Scan for the cell matching the given text and deliver its [X, Y] coordinate at center. 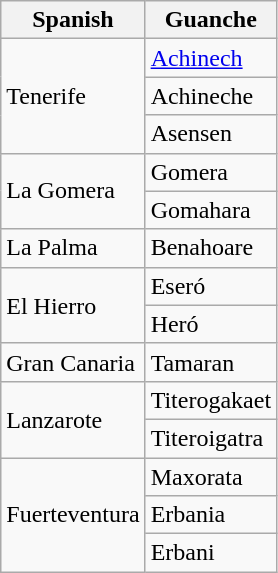
Fuerteventura [73, 515]
Guanche [210, 20]
La Gomera [73, 191]
Lanzarote [73, 419]
Achinech [210, 58]
Gomera [210, 172]
El Hierro [73, 305]
Titeroigatra [210, 438]
Tenerife [73, 96]
Gomahara [210, 210]
Asensen [210, 134]
La Palma [73, 248]
Gran Canaria [73, 362]
Tamaran [210, 362]
Maxorata [210, 477]
Benahoare [210, 248]
Heró [210, 324]
Achineche [210, 96]
Eseró [210, 286]
Titerogakaet [210, 400]
Erbani [210, 553]
Spanish [73, 20]
Erbania [210, 515]
